Extract the (x, y) coordinate from the center of the cell holding the provided text.  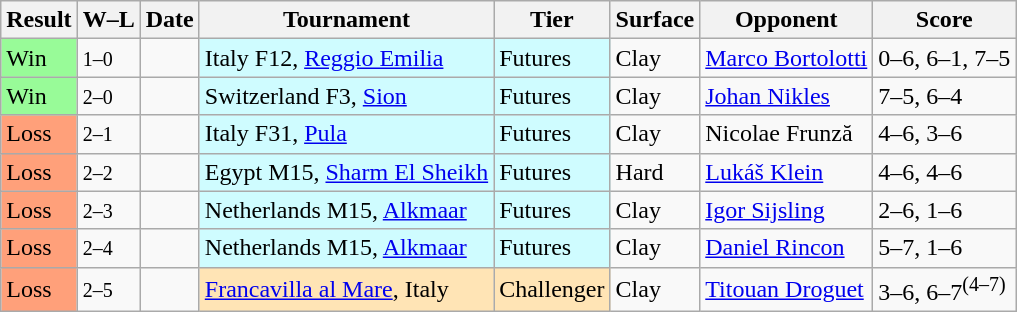
2–4 (108, 248)
Date (170, 20)
Daniel Rincon (786, 248)
4–6, 4–6 (944, 172)
2–5 (108, 290)
2–0 (108, 96)
2–3 (108, 210)
Surface (655, 20)
7–5, 6–4 (944, 96)
Titouan Droguet (786, 290)
Tier (552, 20)
Francavilla al Mare, Italy (346, 290)
Italy F31, Pula (346, 134)
Switzerland F3, Sion (346, 96)
Challenger (552, 290)
0–6, 6–1, 7–5 (944, 58)
Marco Bortolotti (786, 58)
Lukáš Klein (786, 172)
W–L (108, 20)
Opponent (786, 20)
Johan Nikles (786, 96)
Tournament (346, 20)
Hard (655, 172)
5–7, 1–6 (944, 248)
Result (39, 20)
Nicolae Frunză (786, 134)
Score (944, 20)
3–6, 6–7(4–7) (944, 290)
2–1 (108, 134)
Egypt M15, Sharm El Sheikh (346, 172)
Igor Sijsling (786, 210)
4–6, 3–6 (944, 134)
1–0 (108, 58)
2–6, 1–6 (944, 210)
2–2 (108, 172)
Italy F12, Reggio Emilia (346, 58)
